Extract the [X, Y] coordinate from the center of the cell holding the provided text.  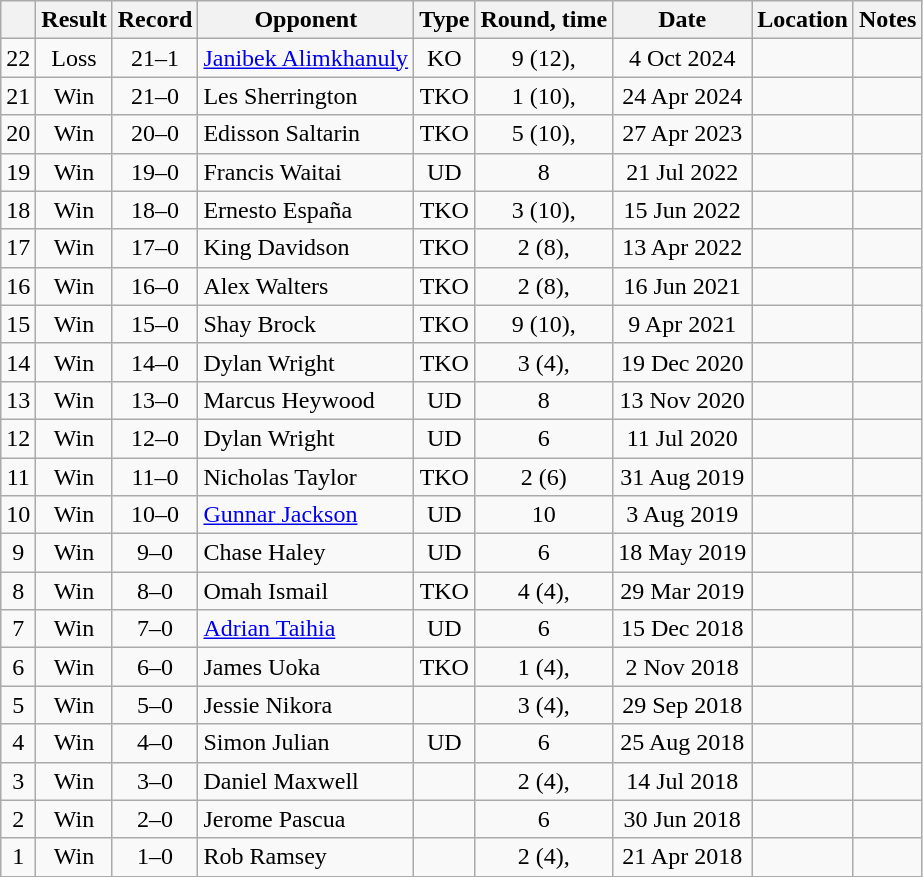
Result [74, 20]
9 [18, 553]
21 Jul 2022 [682, 172]
Marcus Heywood [306, 400]
27 Apr 2023 [682, 134]
Opponent [306, 20]
19 Dec 2020 [682, 362]
4 [18, 743]
Jerome Pascua [306, 819]
17 [18, 248]
22 [18, 58]
Adrian Taihia [306, 629]
Edisson Saltarin [306, 134]
Loss [74, 58]
11 [18, 477]
Jessie Nikora [306, 705]
Notes [887, 20]
James Uoka [306, 667]
9–0 [155, 553]
3 [18, 781]
19 [18, 172]
Daniel Maxwell [306, 781]
24 Apr 2024 [682, 96]
Chase Haley [306, 553]
4–0 [155, 743]
2 (6) [544, 477]
2–0 [155, 819]
30 Jun 2018 [682, 819]
15 Jun 2022 [682, 210]
16 Jun 2021 [682, 286]
3 (10), [544, 210]
Nicholas Taylor [306, 477]
14 [18, 362]
Rob Ramsey [306, 857]
6–0 [155, 667]
2 Nov 2018 [682, 667]
Ernesto España [306, 210]
16–0 [155, 286]
Alex Walters [306, 286]
19–0 [155, 172]
3 Aug 2019 [682, 515]
29 Sep 2018 [682, 705]
9 (10), [544, 324]
Record [155, 20]
KO [444, 58]
4 (4), [544, 591]
11 Jul 2020 [682, 438]
16 [18, 286]
Simon Julian [306, 743]
25 Aug 2018 [682, 743]
13 [18, 400]
14 Jul 2018 [682, 781]
7–0 [155, 629]
13 Apr 2022 [682, 248]
21 Apr 2018 [682, 857]
8–0 [155, 591]
Date [682, 20]
Round, time [544, 20]
20 [18, 134]
13 Nov 2020 [682, 400]
29 Mar 2019 [682, 591]
1 [18, 857]
3–0 [155, 781]
4 Oct 2024 [682, 58]
14–0 [155, 362]
2 [18, 819]
15 Dec 2018 [682, 629]
21–0 [155, 96]
15 [18, 324]
Type [444, 20]
1 (4), [544, 667]
1–0 [155, 857]
18 May 2019 [682, 553]
Janibek Alimkhanuly [306, 58]
17–0 [155, 248]
Francis Waitai [306, 172]
5 (10), [544, 134]
5–0 [155, 705]
Shay Brock [306, 324]
18–0 [155, 210]
12 [18, 438]
15–0 [155, 324]
Location [803, 20]
5 [18, 705]
Les Sherrington [306, 96]
31 Aug 2019 [682, 477]
7 [18, 629]
12–0 [155, 438]
18 [18, 210]
1 (10), [544, 96]
13–0 [155, 400]
20–0 [155, 134]
Omah Ismail [306, 591]
21 [18, 96]
King Davidson [306, 248]
21–1 [155, 58]
11–0 [155, 477]
9 Apr 2021 [682, 324]
Gunnar Jackson [306, 515]
9 (12), [544, 58]
10–0 [155, 515]
